Detect which cell encompasses the target text, then output its [x, y] center coordinate. 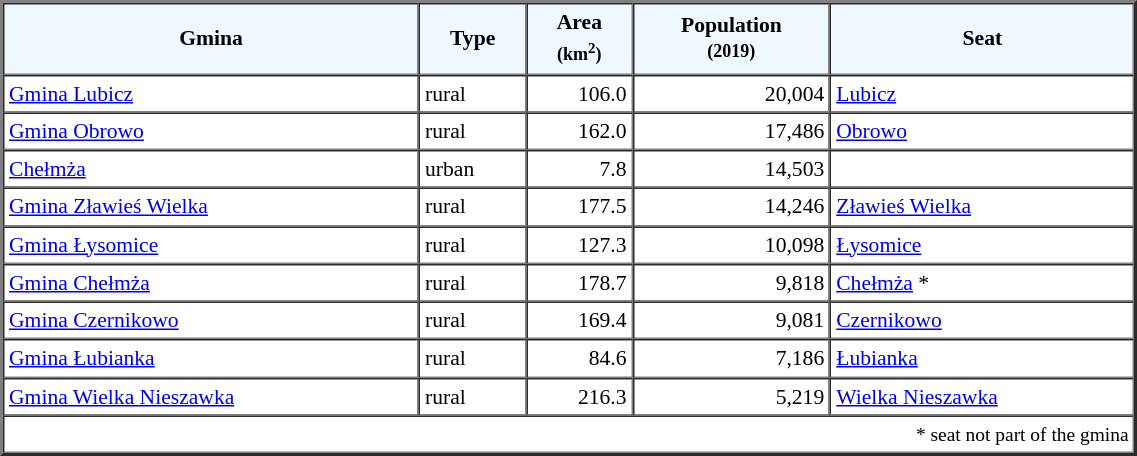
Łubianka [982, 359]
169.4 [579, 321]
Area(km2) [579, 38]
9,818 [731, 283]
162.0 [579, 131]
Gmina Łysomice [211, 245]
127.3 [579, 245]
Gmina Lubicz [211, 93]
7,186 [731, 359]
urban [472, 169]
Gmina Zławieś Wielka [211, 207]
7.8 [579, 169]
Seat [982, 38]
Zławieś Wielka [982, 207]
Gmina [211, 38]
14,246 [731, 207]
Czernikowo [982, 321]
Population(2019) [731, 38]
Gmina Łubianka [211, 359]
216.3 [579, 396]
Obrowo [982, 131]
Gmina Wielka Nieszawka [211, 396]
Łysomice [982, 245]
Chełmża [211, 169]
Type [472, 38]
5,219 [731, 396]
106.0 [579, 93]
20,004 [731, 93]
178.7 [579, 283]
Chełmża * [982, 283]
84.6 [579, 359]
Gmina Czernikowo [211, 321]
Gmina Obrowo [211, 131]
Gmina Chełmża [211, 283]
14,503 [731, 169]
9,081 [731, 321]
17,486 [731, 131]
Wielka Nieszawka [982, 396]
177.5 [579, 207]
10,098 [731, 245]
* seat not part of the gmina [569, 434]
Lubicz [982, 93]
